For the text-containing cell, return its midpoint in (x, y) coordinate format. 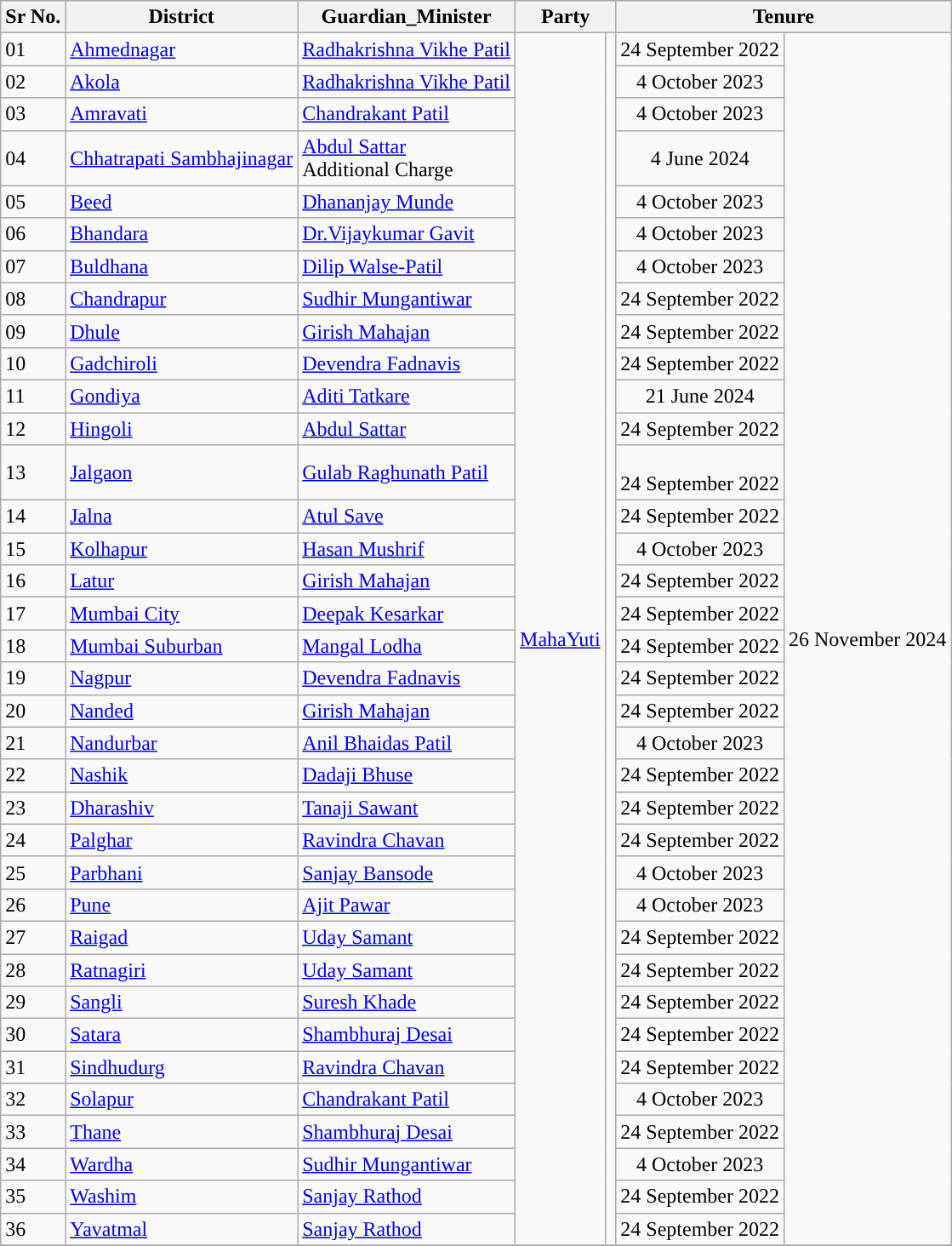
Ahmednagar (182, 49)
Dharashiv (182, 808)
12 (33, 428)
10 (33, 363)
15 (33, 549)
Tenure (784, 17)
Mumbai Suburban (182, 646)
Sanjay Bansode (407, 872)
07 (33, 266)
09 (33, 331)
22 (33, 775)
Nagpur (182, 678)
20 (33, 711)
32 (33, 1100)
Ajit Pawar (407, 905)
Anil Bhaidas Patil (407, 743)
02 (33, 82)
21 (33, 743)
Solapur (182, 1100)
Ratnagiri (182, 969)
Guardian_Minister (407, 17)
Dhananjay Munde (407, 202)
Gadchiroli (182, 363)
Thane (182, 1132)
Bhandara (182, 234)
Atul Save (407, 517)
Abdul SattarAdditional Charge (407, 158)
27 (33, 937)
30 (33, 1035)
Yavatmal (182, 1229)
25 (33, 872)
17 (33, 614)
Chhatrapati Sambhajinagar (182, 158)
Abdul Sattar (407, 428)
Hasan Mushrif (407, 549)
Suresh Khade (407, 1003)
Akola (182, 82)
Gulab Raghunath Patil (407, 473)
Tanaji Sawant (407, 808)
Parbhani (182, 872)
Nashik (182, 775)
Dr.Vijaykumar Gavit (407, 234)
31 (33, 1067)
35 (33, 1197)
Deepak Kesarkar (407, 614)
Sindhudurg (182, 1067)
District (182, 17)
Jalna (182, 517)
Hingoli (182, 428)
Jalgaon (182, 473)
Palghar (182, 840)
Sangli (182, 1003)
Nanded (182, 711)
Raigad (182, 937)
Wardha (182, 1164)
Dadaji Bhuse (407, 775)
01 (33, 49)
23 (33, 808)
Sr No. (33, 17)
16 (33, 581)
36 (33, 1229)
Nandurbar (182, 743)
Party (566, 17)
Gondiya (182, 396)
Pune (182, 905)
Mumbai City (182, 614)
26 (33, 905)
33 (33, 1132)
Chandrapur (182, 299)
Mangal Lodha (407, 646)
06 (33, 234)
03 (33, 114)
Washim (182, 1197)
18 (33, 646)
05 (33, 202)
Dhule (182, 331)
29 (33, 1003)
Satara (182, 1035)
Beed (182, 202)
34 (33, 1164)
26 November 2024 (867, 639)
19 (33, 678)
MahaYuti (561, 639)
Amravati (182, 114)
4 June 2024 (700, 158)
13 (33, 473)
24 (33, 840)
04 (33, 158)
08 (33, 299)
Aditi Tatkare (407, 396)
Buldhana (182, 266)
Kolhapur (182, 549)
Latur (182, 581)
28 (33, 969)
11 (33, 396)
Dilip Walse-Patil (407, 266)
21 June 2024 (700, 396)
14 (33, 517)
